Find where the given text appears and provide that cell's center as [X, Y] coordinate. 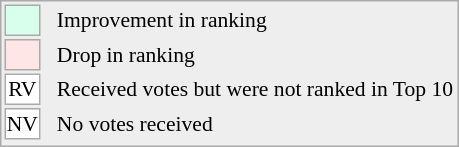
Improvement in ranking [254, 20]
RV [22, 90]
No votes received [254, 124]
Received votes but were not ranked in Top 10 [254, 90]
Drop in ranking [254, 55]
NV [22, 124]
